Scan for the cell matching the given text and deliver its (X, Y) coordinate at center. 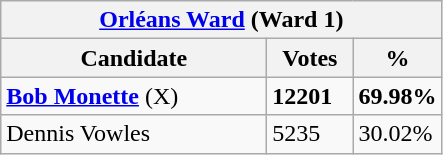
Orléans Ward (Ward 1) (222, 20)
Dennis Vowles (134, 134)
12201 (310, 96)
30.02% (398, 134)
5235 (310, 134)
69.98% (398, 96)
% (398, 58)
Candidate (134, 58)
Bob Monette (X) (134, 96)
Votes (310, 58)
